Identify which cell holds the provided text, then report its [x, y] central coordinate. 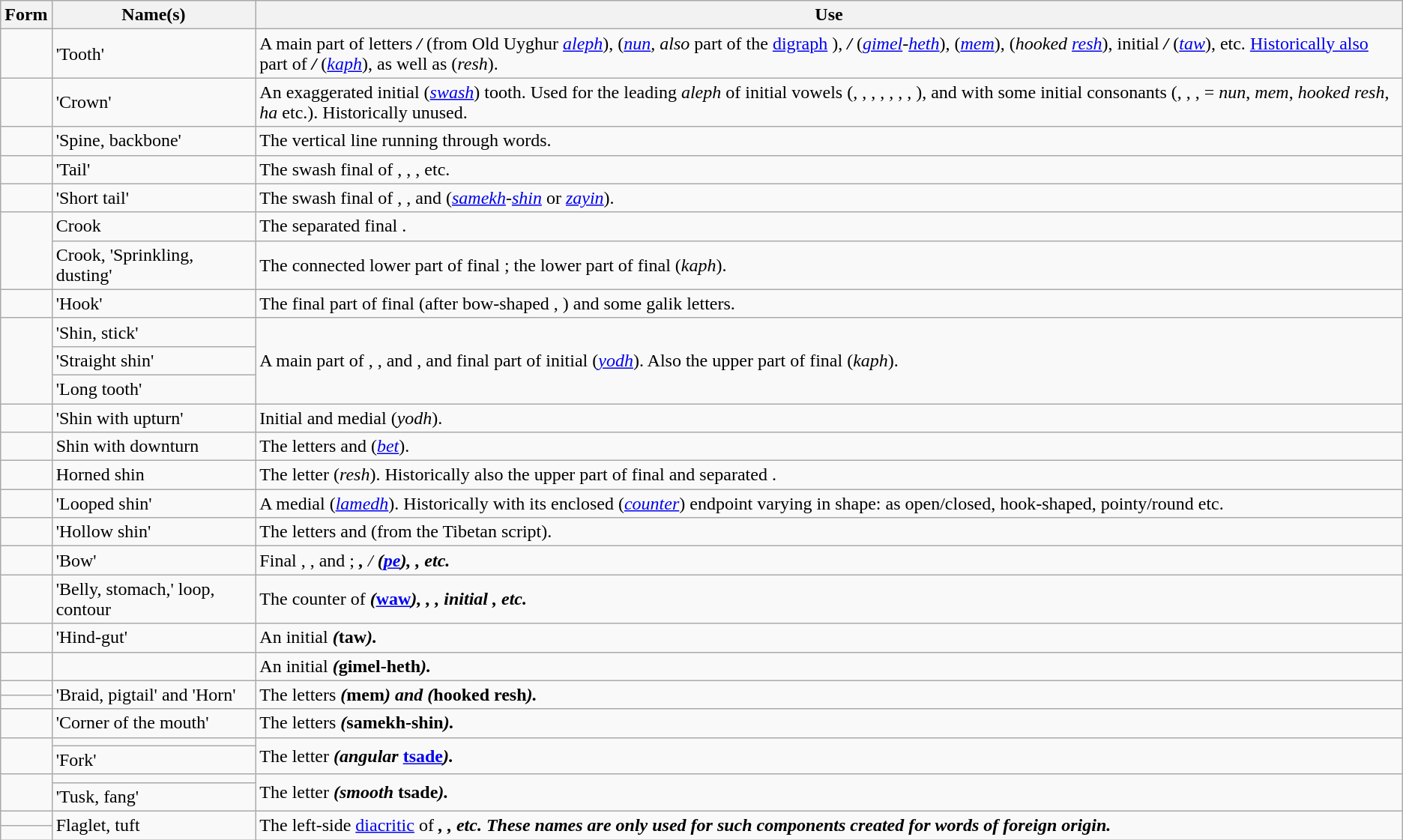
'Shin with upturn' [154, 417]
The letter (resh). Historically also the upper part of final and separated . [829, 475]
The letters (mem) and (hooked resh). [829, 695]
The left-side diacritic of , , etc. These names are only used for such components created for words of foreign origin. [829, 825]
The separated final . [829, 226]
Form [26, 15]
Crook [154, 226]
An initial (gimel-heth). [829, 666]
'Straight shin' [154, 360]
'Belly, stomach,' loop, contour [154, 599]
Initial and medial (yodh). [829, 417]
'Tusk, fang' [154, 797]
Horned shin [154, 475]
The letter (smooth tsade). [829, 793]
Shin with downturn [154, 447]
The final part of final (after bow-shaped , ) and some galik letters. [829, 303]
'Long tooth' [154, 389]
The counter of (waw), , , initial , etc. [829, 599]
The connected lower part of final ; the lower part of final (kaph). [829, 265]
'Looped shin' [154, 504]
An initial (taw). [829, 638]
Flaglet, tuft [154, 825]
'Bow' [154, 560]
'Braid, pigtail' and 'Horn' [154, 695]
Final , , and ; , / (pe), , etc. [829, 560]
'Fork' [154, 760]
'Spine, backbone' [154, 141]
'Hind-gut' [154, 638]
'Tail' [154, 169]
'Crown' [154, 102]
Use [829, 15]
The letters (samekh-shin). [829, 723]
Name(s) [154, 15]
Crook, 'Sprinkling, dusting' [154, 265]
'Hook' [154, 303]
A medial (lamedh). Historically with its enclosed (counter) endpoint varying in shape: as open/closed, hook-shaped, pointy/round etc. [829, 504]
The letters and (from the Tibetan script). [829, 532]
'Hollow shin' [154, 532]
The swash final of , , , etc. [829, 169]
'Tooth' [154, 54]
'Corner of the mouth' [154, 723]
A main part of , , and , and final part of initial (yodh). Also the upper part of final (kaph). [829, 360]
The letter (angular tsade). [829, 755]
The swash final of , , and (samekh-shin or zayin). [829, 198]
'Short tail' [154, 198]
'Shin, stick' [154, 332]
The vertical line running through words. [829, 141]
The letters and (bet). [829, 447]
